Scan for the cell matching the given text and deliver its [x, y] coordinate at center. 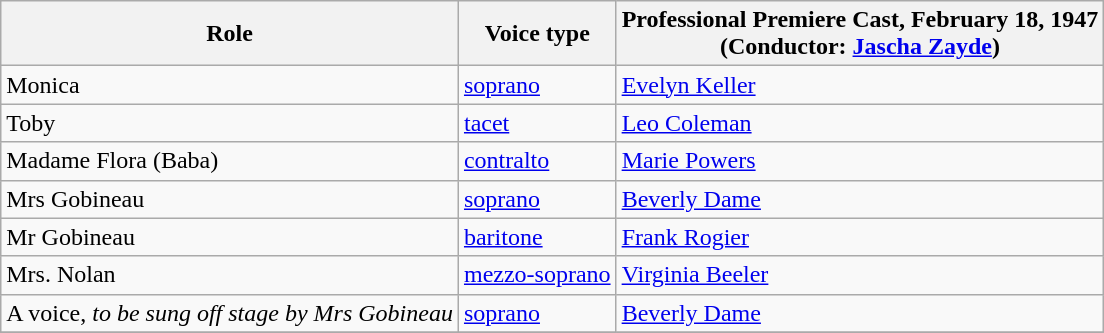
Virginia Beeler [860, 275]
Madame Flora (Baba) [230, 161]
tacet [537, 123]
Mrs. Nolan [230, 275]
A voice, to be sung off stage by Mrs Gobineau [230, 313]
Leo Coleman [860, 123]
Mrs Gobineau [230, 199]
Frank Rogier [860, 237]
Professional Premiere Cast, February 18, 1947(Conductor: Jascha Zayde) [860, 34]
mezzo-soprano [537, 275]
Marie Powers [860, 161]
Mr Gobineau [230, 237]
Voice type [537, 34]
Monica [230, 85]
Role [230, 34]
Toby [230, 123]
baritone [537, 237]
Evelyn Keller [860, 85]
contralto [537, 161]
